Locate the cell with the specified text and output its [x, y] center coordinate. 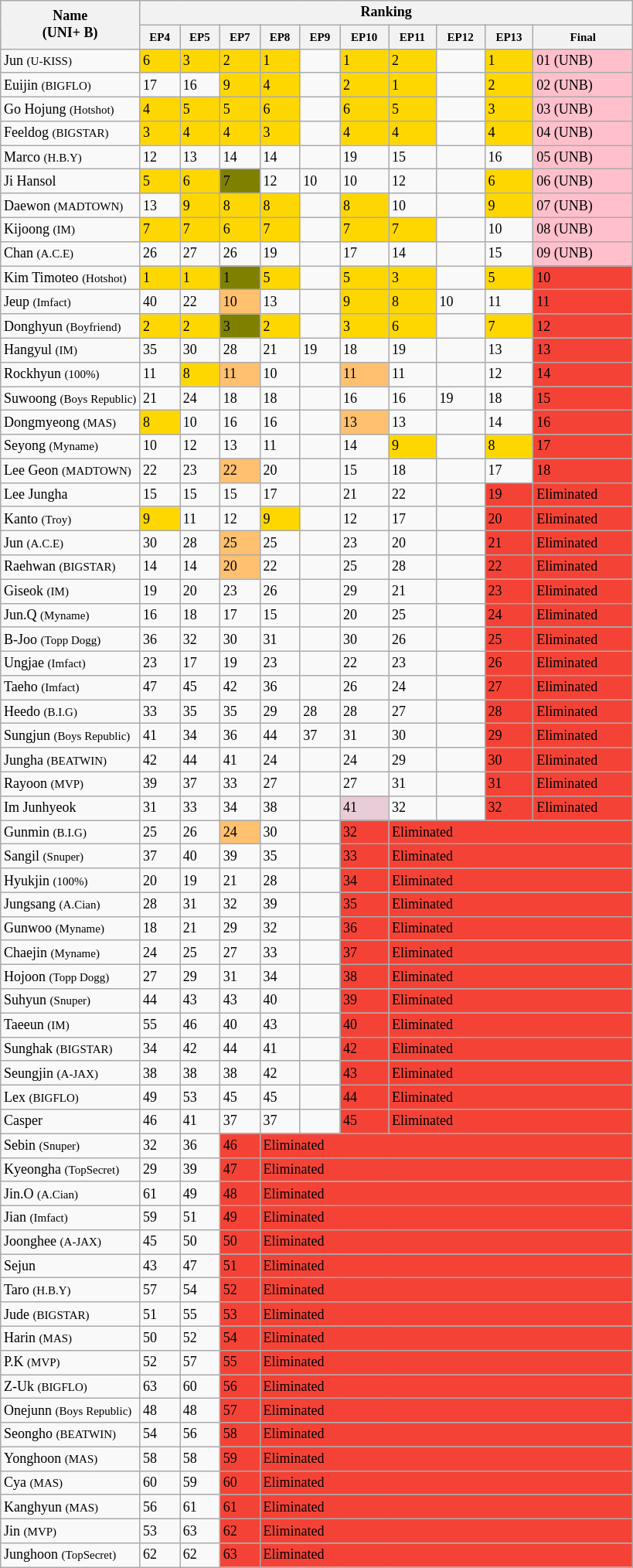
Marco (H.B.Y) [70, 158]
Jungha (BEATWIN) [70, 759]
Sungjun (Boys Republic) [70, 736]
Ungjae (Imfact) [70, 663]
Jun (A.C.E) [70, 543]
EP8 [280, 37]
EP13 [509, 37]
Joonghee (A-JAX) [70, 1242]
P.K (MVP) [70, 1362]
Rayoon (MVP) [70, 784]
Sejun [70, 1266]
Lee Jungha [70, 495]
Jeup (Imfact) [70, 302]
Casper [70, 1121]
04 (UNB) [583, 133]
Final [583, 37]
Lex (BIGFLO) [70, 1096]
Lee Geon (MADTOWN) [70, 470]
Z-Uk (BIGFLO) [70, 1387]
Ranking [386, 12]
Jin.O (A.Cian) [70, 1194]
Onejunn (Boys Republic) [70, 1410]
02 (UNB) [583, 85]
01 (UNB) [583, 60]
Junghoon (TopSecret) [70, 1556]
EP10 [365, 37]
Go Hojung (Hotshot) [70, 108]
Kim Timoteo (Hotshot) [70, 278]
Chan (A.C.E) [70, 254]
Jun (U-KISS) [70, 60]
Kyeongha (TopSecret) [70, 1169]
05 (UNB) [583, 158]
Taeho (Imfact) [70, 688]
Sebin (Snuper) [70, 1146]
Jungsang (A.Cian) [70, 905]
EP5 [199, 37]
Jude (BIGSTAR) [70, 1314]
B-Joo (Topp Dogg) [70, 639]
Rockhyun (100%) [70, 374]
Feeldog (BIGSTAR) [70, 133]
EP4 [160, 37]
Jin (MVP) [70, 1531]
Raehwan (BIGSTAR) [70, 568]
06 (UNB) [583, 181]
Jun.Q (Myname) [70, 615]
09 (UNB) [583, 254]
Giseok (IM) [70, 591]
Kanghyun (MAS) [70, 1506]
Jian (Imfact) [70, 1217]
Yonghoon (MAS) [70, 1458]
Gunmin (B.I.G) [70, 832]
Suhyun (Snuper) [70, 1000]
Chaejin (Myname) [70, 953]
Taro (H.B.Y) [70, 1290]
Seungjin (A-JAX) [70, 1073]
EP7 [240, 37]
Daewon (MADTOWN) [70, 206]
Im Junhyeok [70, 807]
Euijin (BIGFLO) [70, 85]
Dongmyeong (MAS) [70, 422]
Kijoong (IM) [70, 229]
Heedo (B.I.G) [70, 711]
03 (UNB) [583, 108]
EP11 [413, 37]
Hangyul (IM) [70, 349]
Hyukjin (100%) [70, 880]
EP9 [320, 37]
Donghyun (Boyfriend) [70, 326]
Name(UNI+ B) [70, 25]
Ji Hansol [70, 181]
Sangil (Snuper) [70, 857]
08 (UNB) [583, 229]
Cya (MAS) [70, 1483]
Hojoon (Topp Dogg) [70, 977]
EP12 [461, 37]
Suwoong (Boys Republic) [70, 399]
Seyong (Myname) [70, 447]
Seongho (BEATWIN) [70, 1435]
Sunghak (BIGSTAR) [70, 1048]
Kanto (Troy) [70, 518]
Gunwoo (Myname) [70, 928]
07 (UNB) [583, 206]
Taeeun (IM) [70, 1025]
Harin (MAS) [70, 1338]
